Scan for the cell matching the given text and deliver its (X, Y) coordinate at center. 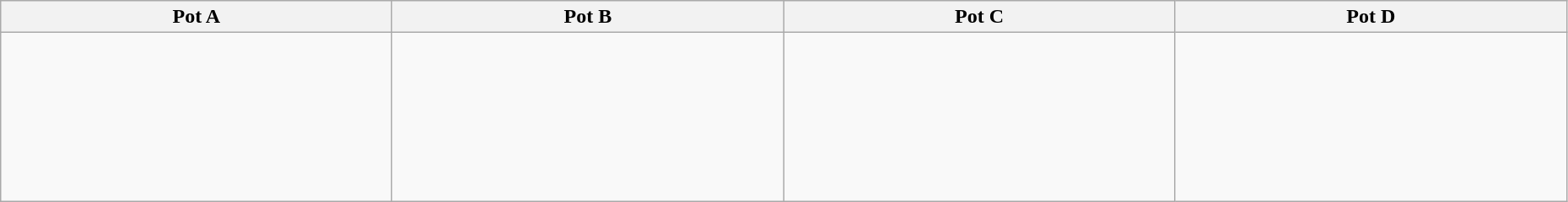
Pot B (588, 17)
Pot D (1371, 17)
Pot A (197, 17)
Pot C (979, 17)
